Find where the given text appears and provide that cell's center as [X, Y] coordinate. 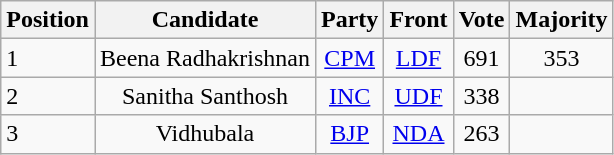
Vote [482, 20]
CPM [349, 58]
BJP [349, 134]
353 [562, 58]
Candidate [204, 20]
Party [349, 20]
3 [48, 134]
LDF [418, 58]
Vidhubala [204, 134]
Beena Radhakrishnan [204, 58]
Front [418, 20]
1 [48, 58]
Sanitha Santhosh [204, 96]
NDA [418, 134]
Majority [562, 20]
Position [48, 20]
2 [48, 96]
263 [482, 134]
INC [349, 96]
338 [482, 96]
691 [482, 58]
UDF [418, 96]
